From the cell containing the given text, extract its center point as [x, y] coordinate. 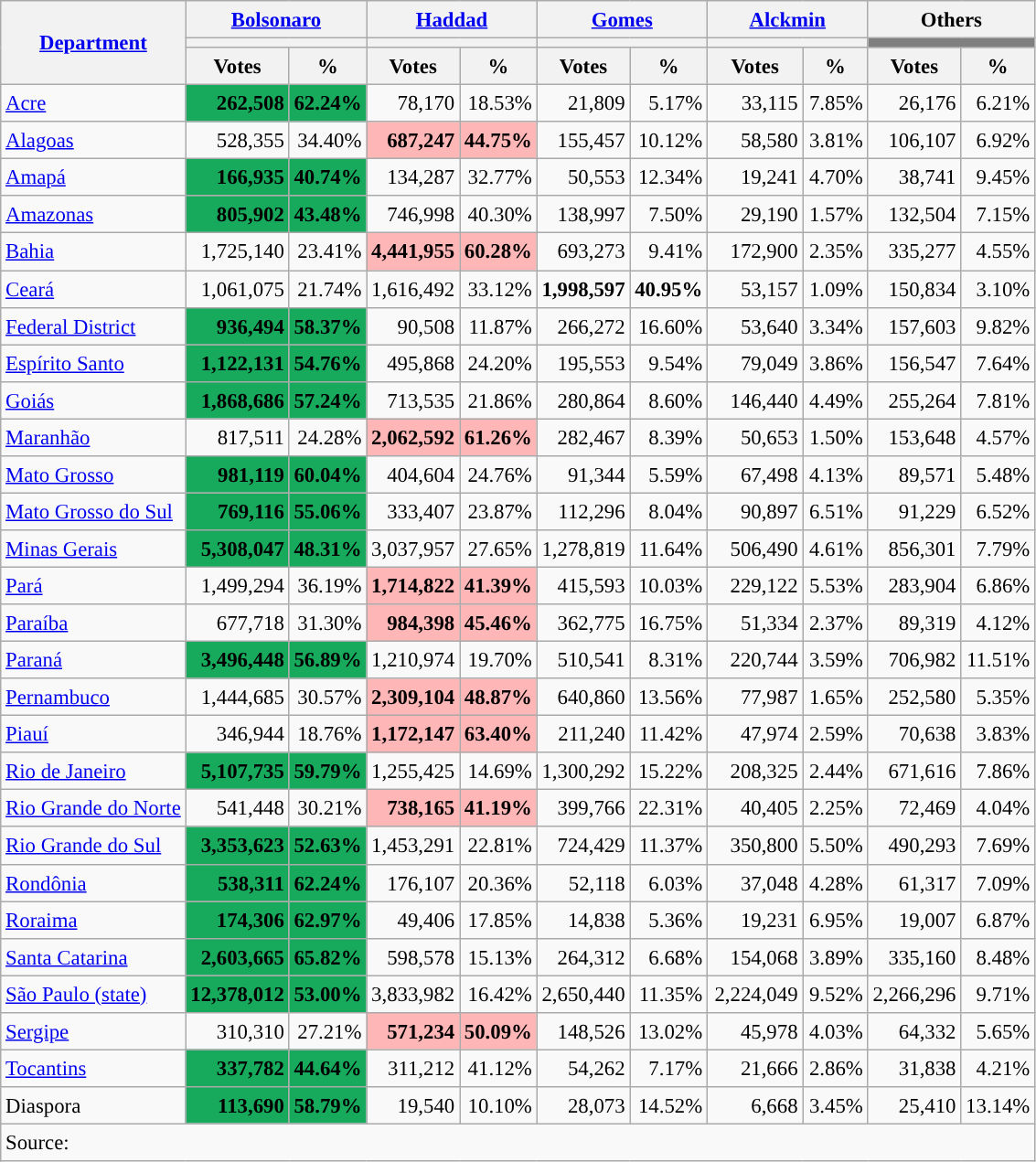
Amapá [93, 177]
Roraima [93, 920]
113,690 [238, 1106]
21,809 [583, 104]
25,410 [914, 1106]
7.86% [999, 772]
65.82% [327, 956]
19,241 [754, 177]
15.22% [669, 772]
Espírito Santo [93, 364]
89,319 [914, 624]
9.52% [836, 995]
4.04% [999, 808]
5.48% [999, 475]
176,107 [413, 883]
148,526 [583, 1031]
280,864 [583, 400]
13.14% [999, 1106]
6.92% [999, 141]
333,407 [413, 512]
36.19% [327, 585]
77,987 [754, 697]
11.42% [669, 735]
157,603 [914, 325]
211,240 [583, 735]
Rio Grande do Norte [93, 808]
44.75% [497, 141]
335,277 [914, 252]
32.77% [497, 177]
252,580 [914, 697]
15.13% [497, 956]
7.09% [999, 883]
2.37% [836, 624]
1.65% [836, 697]
2.44% [836, 772]
48.31% [327, 549]
10.12% [669, 141]
7.17% [669, 1068]
22.81% [497, 847]
687,247 [413, 141]
31.30% [327, 624]
41.12% [497, 1068]
528,355 [238, 141]
640,860 [583, 697]
62.97% [327, 920]
5.65% [999, 1031]
44.64% [327, 1068]
90,508 [413, 325]
2,266,296 [914, 995]
Sergipe [93, 1031]
150,834 [914, 289]
16.42% [497, 995]
24.20% [497, 364]
17.85% [497, 920]
Santa Catarina [93, 956]
54.76% [327, 364]
220,744 [754, 660]
Alckmin [787, 20]
4.70% [836, 177]
91,344 [583, 475]
Amazonas [93, 214]
6.68% [669, 956]
79,049 [754, 364]
2,603,665 [238, 956]
856,301 [914, 549]
4.49% [836, 400]
50,653 [754, 437]
6.95% [836, 920]
6.03% [669, 883]
1.50% [836, 437]
4.03% [836, 1031]
6.87% [999, 920]
4.28% [836, 883]
3.83% [999, 735]
134,287 [413, 177]
671,616 [914, 772]
346,944 [238, 735]
1,616,492 [413, 289]
350,800 [754, 847]
1,499,294 [238, 585]
4.55% [999, 252]
2,062,592 [413, 437]
91,229 [914, 512]
981,119 [238, 475]
1,122,131 [238, 364]
984,398 [413, 624]
Department [93, 43]
58.37% [327, 325]
51,334 [754, 624]
14,838 [583, 920]
571,234 [413, 1031]
19,231 [754, 920]
3.59% [836, 660]
53,157 [754, 289]
1.57% [836, 214]
2,650,440 [583, 995]
146,440 [754, 400]
67,498 [754, 475]
38,741 [914, 177]
10.10% [497, 1106]
63.40% [497, 735]
2.35% [836, 252]
Maranhão [93, 437]
21,666 [754, 1068]
13.56% [669, 697]
Federal District [93, 325]
33.12% [497, 289]
5.17% [669, 104]
4.61% [836, 549]
18.76% [327, 735]
1,725,140 [238, 252]
Minas Gerais [93, 549]
6.51% [836, 512]
Mato Grosso [93, 475]
3.10% [999, 289]
90,897 [754, 512]
724,429 [583, 847]
11.87% [497, 325]
37,048 [754, 883]
Rondônia [93, 883]
490,293 [914, 847]
9.54% [669, 364]
Source: [518, 1143]
Others [951, 20]
538,311 [238, 883]
21.86% [497, 400]
1,300,292 [583, 772]
510,541 [583, 660]
89,571 [914, 475]
1,278,819 [583, 549]
2.86% [836, 1068]
706,982 [914, 660]
40.74% [327, 177]
45,978 [754, 1031]
Pará [93, 585]
936,494 [238, 325]
Bahia [93, 252]
9.71% [999, 995]
61.26% [497, 437]
52,118 [583, 883]
4.57% [999, 437]
6.52% [999, 512]
33,115 [754, 104]
229,122 [754, 585]
57.24% [327, 400]
112,296 [583, 512]
3,037,957 [413, 549]
1,868,686 [238, 400]
12.34% [669, 177]
45.46% [497, 624]
Ceará [93, 289]
29,190 [754, 214]
7.15% [999, 214]
1,255,425 [413, 772]
6.86% [999, 585]
30.57% [327, 697]
55.06% [327, 512]
362,775 [583, 624]
27.65% [497, 549]
47,974 [754, 735]
1,172,147 [413, 735]
Rio Grande do Sul [93, 847]
49,406 [413, 920]
404,604 [413, 475]
20.36% [497, 883]
11.64% [669, 549]
7.81% [999, 400]
4.21% [999, 1068]
2.25% [836, 808]
Paraná [93, 660]
11.37% [669, 847]
3,353,623 [238, 847]
58,580 [754, 141]
805,902 [238, 214]
5.59% [669, 475]
24.76% [497, 475]
9.82% [999, 325]
19,007 [914, 920]
Gomes [622, 20]
738,165 [413, 808]
255,264 [914, 400]
60.28% [497, 252]
40.30% [497, 214]
262,508 [238, 104]
1.09% [836, 289]
310,310 [238, 1031]
40.95% [669, 289]
3.81% [836, 141]
14.52% [669, 1106]
7.69% [999, 847]
208,325 [754, 772]
1,210,974 [413, 660]
11.35% [669, 995]
18.53% [497, 104]
106,107 [914, 141]
16.75% [669, 624]
6.21% [999, 104]
132,504 [914, 214]
337,782 [238, 1068]
266,272 [583, 325]
156,547 [914, 364]
9.41% [669, 252]
23.41% [327, 252]
3,496,448 [238, 660]
58.79% [327, 1106]
São Paulo (state) [93, 995]
8.60% [669, 400]
24.28% [327, 437]
10.03% [669, 585]
40,405 [754, 808]
31,838 [914, 1068]
Alagoas [93, 141]
8.48% [999, 956]
14.69% [497, 772]
41.39% [497, 585]
282,467 [583, 437]
5.36% [669, 920]
3.45% [836, 1106]
153,648 [914, 437]
48.87% [497, 697]
195,553 [583, 364]
399,766 [583, 808]
2.59% [836, 735]
16.60% [669, 325]
60.04% [327, 475]
Acre [93, 104]
283,904 [914, 585]
Haddad [452, 20]
Tocantins [93, 1068]
817,511 [238, 437]
415,593 [583, 585]
12,378,012 [238, 995]
7.64% [999, 364]
4.12% [999, 624]
677,718 [238, 624]
52.63% [327, 847]
28,073 [583, 1106]
Paraíba [93, 624]
59.79% [327, 772]
26,176 [914, 104]
64,332 [914, 1031]
5.53% [836, 585]
8.04% [669, 512]
5,107,735 [238, 772]
3.86% [836, 364]
53,640 [754, 325]
53.00% [327, 995]
2,309,104 [413, 697]
541,448 [238, 808]
Bolsonaro [276, 20]
11.51% [999, 660]
78,170 [413, 104]
138,997 [583, 214]
713,535 [413, 400]
3,833,982 [413, 995]
8.39% [669, 437]
335,160 [914, 956]
1,061,075 [238, 289]
4.13% [836, 475]
769,116 [238, 512]
54,262 [583, 1068]
1,444,685 [238, 697]
56.89% [327, 660]
172,900 [754, 252]
166,935 [238, 177]
30.21% [327, 808]
Diaspora [93, 1106]
264,312 [583, 956]
23.87% [497, 512]
5.50% [836, 847]
72,469 [914, 808]
8.31% [669, 660]
34.40% [327, 141]
693,273 [583, 252]
7.85% [836, 104]
Pernambuco [93, 697]
1,998,597 [583, 289]
Piauí [93, 735]
61,317 [914, 883]
3.89% [836, 956]
50.09% [497, 1031]
Rio de Janeiro [93, 772]
1,453,291 [413, 847]
506,490 [754, 549]
50,553 [583, 177]
598,578 [413, 956]
70,638 [914, 735]
Mato Grosso do Sul [93, 512]
5,308,047 [238, 549]
13.02% [669, 1031]
154,068 [754, 956]
Goiás [93, 400]
19.70% [497, 660]
9.45% [999, 177]
43.48% [327, 214]
2,224,049 [754, 995]
41.19% [497, 808]
21.74% [327, 289]
27.21% [327, 1031]
3.34% [836, 325]
495,868 [413, 364]
311,212 [413, 1068]
22.31% [669, 808]
1,714,822 [413, 585]
5.35% [999, 697]
7.50% [669, 214]
19,540 [413, 1106]
4,441,955 [413, 252]
155,457 [583, 141]
7.79% [999, 549]
6,668 [754, 1106]
746,998 [413, 214]
174,306 [238, 920]
